For the text-containing cell, return its midpoint in (X, Y) coordinate format. 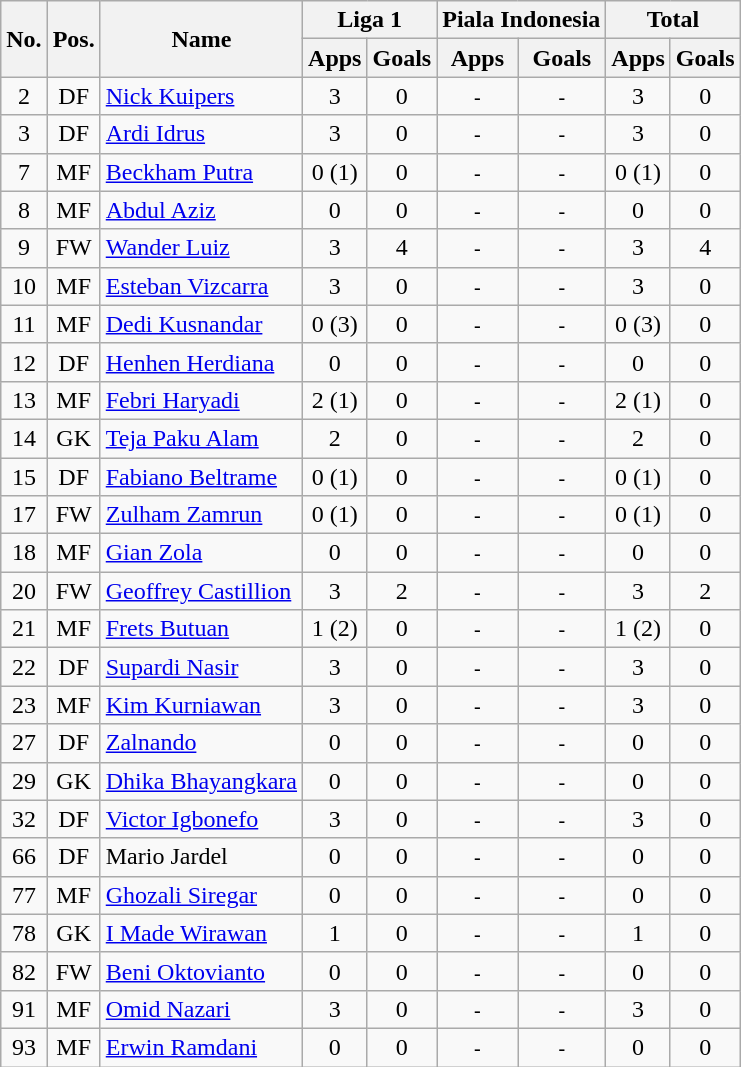
Zulham Zamrun (201, 515)
15 (24, 477)
27 (24, 743)
Ghozali Siregar (201, 895)
Total (673, 20)
Wander Luiz (201, 248)
Supardi Nasir (201, 667)
29 (24, 781)
23 (24, 705)
Nick Kuipers (201, 96)
I Made Wirawan (201, 933)
Geoffrey Castillion (201, 591)
9 (24, 248)
14 (24, 438)
20 (24, 591)
Piala Indonesia (522, 20)
8 (24, 210)
Ardi Idrus (201, 134)
82 (24, 971)
7 (24, 172)
Abdul Aziz (201, 210)
21 (24, 629)
18 (24, 553)
Erwin Ramdani (201, 1047)
Beckham Putra (201, 172)
11 (24, 324)
Febri Haryadi (201, 400)
10 (24, 286)
Teja Paku Alam (201, 438)
Frets Butuan (201, 629)
77 (24, 895)
Dhika Bhayangkara (201, 781)
66 (24, 857)
Dedi Kusnandar (201, 324)
No. (24, 39)
78 (24, 933)
Fabiano Beltrame (201, 477)
17 (24, 515)
93 (24, 1047)
32 (24, 819)
Victor Igbonefo (201, 819)
Kim Kurniawan (201, 705)
Henhen Herdiana (201, 362)
Beni Oktovianto (201, 971)
Name (201, 39)
22 (24, 667)
91 (24, 1009)
Liga 1 (370, 20)
12 (24, 362)
Zalnando (201, 743)
Esteban Vizcarra (201, 286)
Pos. (74, 39)
13 (24, 400)
Omid Nazari (201, 1009)
Gian Zola (201, 553)
Mario Jardel (201, 857)
